Search for the cell housing the specified text and yield its [x, y] center coordinate. 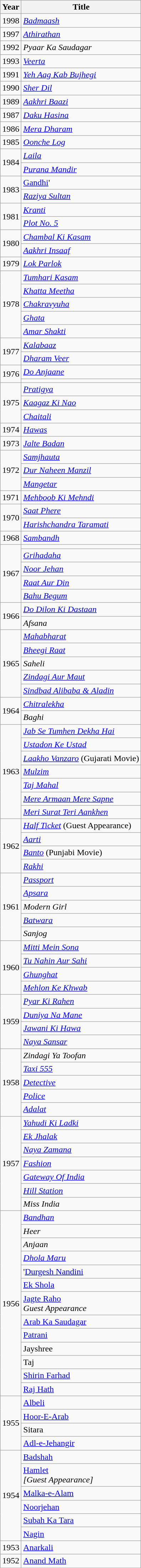
Athirathan [81, 34]
Dharam Veer [81, 358]
1956 [11, 1303]
1983 [11, 190]
1992 [11, 48]
Grihadaha [81, 555]
Nagin [81, 1534]
Duniya Na Mane [81, 1015]
Mitti Mein Sona [81, 947]
1959 [11, 1021]
Ghata [81, 318]
Kaagaz Ki Nao [81, 403]
1961 [11, 907]
Mehlon Ke Khwab [81, 988]
1989 [11, 102]
Pyaar Ka Saudagar [81, 48]
Naya Zamana [81, 1150]
1981 [11, 217]
Jagte RahoGuest Appearance [81, 1304]
Badmaash [81, 21]
1968 [11, 538]
Bahu Begum [81, 596]
1997 [11, 34]
Naya Sansar [81, 1042]
1955 [11, 1423]
Half Ticket (Guest Appearance) [81, 826]
Ghunghat [81, 974]
Lok Parlok [81, 264]
Kranti [81, 210]
Baghi [81, 717]
Jalte Badan [81, 443]
Albeli [81, 1403]
1957 [11, 1163]
Miss India [81, 1204]
Hoor-E-Arab [81, 1416]
Detective [81, 1082]
Mera Dharam [81, 129]
1976 [11, 373]
Yeh Aag Kab Bujhegi [81, 75]
Kalabaaz [81, 345]
1953 [11, 1547]
1975 [11, 403]
Zindagi Aur Maut [81, 677]
Sambandh [81, 538]
Harishchandra Taramati [81, 524]
Mere Armaan Mere Sapne [81, 798]
Anand Math [81, 1561]
1990 [11, 88]
1998 [11, 21]
1980 [11, 244]
Samjhauta [81, 457]
1991 [11, 75]
Mehboob Ki Mehndi [81, 497]
1962 [11, 846]
1960 [11, 967]
Mulzim [81, 771]
Raziya Sultan [81, 196]
Amar Shakti [81, 331]
Tumhari Kasam [81, 277]
1965 [11, 663]
Rakhi [81, 866]
Patrani [81, 1335]
Afsana [81, 623]
Sitara [81, 1430]
Saat Phere [81, 511]
Khatta Meetha [81, 291]
Police [81, 1096]
Purana Mandir [81, 169]
Oonche Log [81, 142]
Malka-e-Alam [81, 1493]
Noorjehan [81, 1507]
1952 [11, 1561]
Anarkali [81, 1547]
1977 [11, 351]
Meri Surat Teri Aankhen [81, 812]
Dhola Maru [81, 1258]
Laila [81, 155]
Laakho Vanzaro (Gujarati Movie) [81, 758]
1970 [11, 518]
Jayshree [81, 1349]
Saheli [81, 663]
Fashion [81, 1163]
Heer [81, 1231]
Hamlet [Guest Appearance] [81, 1475]
Gandhi' [81, 183]
Adl-e-Jehangir [81, 1443]
Chitralekha [81, 704]
Modern Girl [81, 907]
Gateway Of India [81, 1177]
Mahabharat [81, 637]
Ek Shola [81, 1285]
Do Anjaane [81, 372]
1958 [11, 1082]
1987 [11, 115]
Veerta [81, 61]
Title [81, 7]
Batwara [81, 920]
Tu Nahin Aur Sahi [81, 961]
1985 [11, 142]
Plot No. 5 [81, 223]
Mangetar [81, 484]
1974 [11, 430]
Taxi 555 [81, 1069]
Hill Station [81, 1190]
Yahudi Ki Ladki [81, 1123]
Aakhri Insaaf [81, 250]
Taj [81, 1362]
Ustadon Ke Ustad [81, 744]
Raat Aur Din [81, 583]
1993 [11, 61]
1971 [11, 497]
Chambal Ki Kasam [81, 237]
Sindbad Alibaba & Aladin [81, 690]
1966 [11, 616]
Adalat [81, 1109]
Chakravyuha [81, 304]
1986 [11, 129]
1973 [11, 443]
Shirin Farhad [81, 1376]
Banto (Punjabi Movie) [81, 853]
Dur Naheen Manzil [81, 470]
Year [11, 7]
Do Dilon Ki Dastaan [81, 610]
Bandhan [81, 1217]
Raj Hath [81, 1389]
Hawas [81, 430]
1979 [11, 264]
Aarti [81, 839]
1964 [11, 711]
Arab Ka Saudagar [81, 1322]
1978 [11, 304]
Anjaan [81, 1245]
Jab Se Tumhen Dekha Hai [81, 731]
Taj Mahal [81, 785]
Pratigya [81, 389]
1984 [11, 162]
'Durgesh Nandini [81, 1272]
1954 [11, 1495]
1967 [11, 574]
Ek Jhalak [81, 1136]
Noor Jehan [81, 569]
Sanjog [81, 934]
Chaitali [81, 416]
Jawani Ki Hawa [81, 1028]
Pyar Ki Rahen [81, 1001]
Apsara [81, 893]
Bheegi Raat [81, 650]
Subah Ka Tara [81, 1520]
Passport [81, 880]
1972 [11, 470]
Badshah [81, 1457]
Sher Dil [81, 88]
Daku Hasina [81, 115]
Zindagi Ya Toofan [81, 1055]
1963 [11, 771]
Aakhri Baazi [81, 102]
